Locate the cell with the specified text and output its (X, Y) center coordinate. 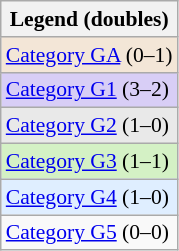
Category G1 (3–2) (90, 90)
Category G2 (1–0) (90, 126)
Category G5 (0–0) (90, 233)
Category G3 (1–1) (90, 162)
Category GA (0–1) (90, 55)
Category G4 (1–0) (90, 197)
Legend (doubles) (90, 19)
